Return [x, y] of the center of cell containing provided text 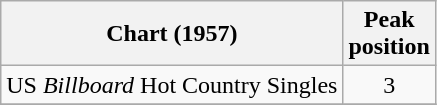
US Billboard Hot Country Singles [172, 85]
Chart (1957) [172, 34]
3 [389, 85]
Peakposition [389, 34]
